Return the [X, Y] coordinate for the center point of the cell that contains the specified text.  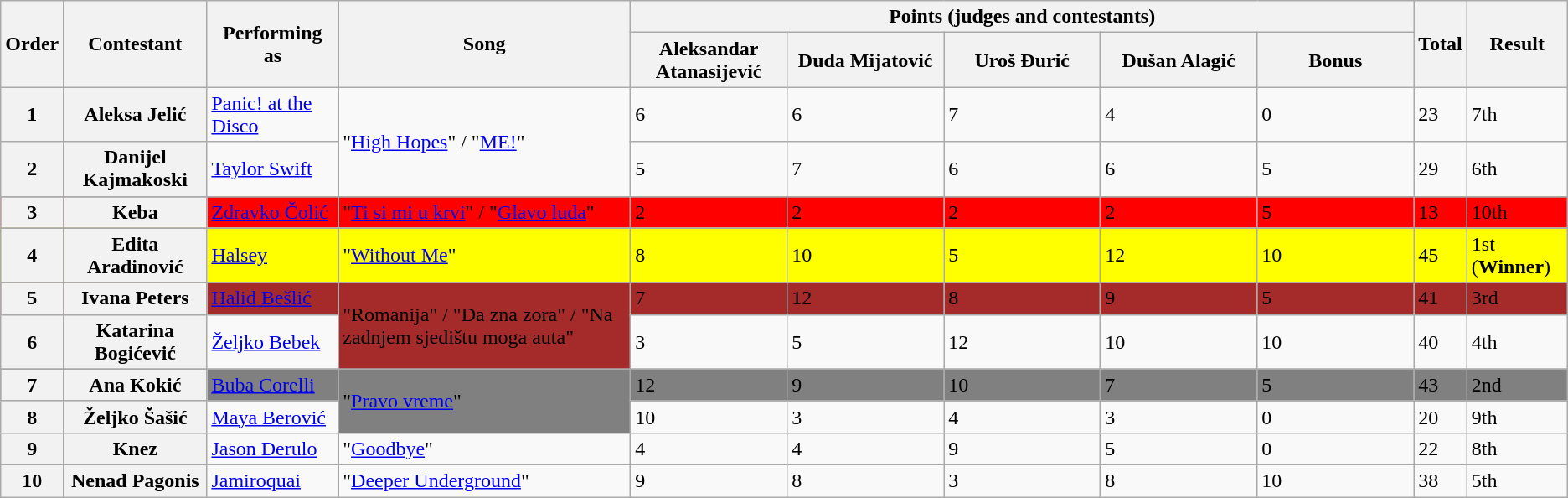
Song [484, 44]
10th [1517, 212]
Panic! at the Disco [273, 114]
Performing as [273, 44]
Halsey [273, 255]
4th [1517, 342]
13 [1441, 212]
Total [1441, 44]
Uroš Đurić [1022, 60]
1 [32, 114]
Maya Berović [273, 417]
43 [1441, 385]
29 [1441, 169]
20 [1441, 417]
1st (Winner) [1517, 255]
5th [1517, 480]
8th [1517, 449]
Points (judges and contestants) [1022, 17]
9th [1517, 417]
Knez [136, 449]
Order [32, 44]
45 [1441, 255]
"Romanija" / "Da zna zora" / "Na zadnjem sjedištu moga auta" [484, 325]
Duda Mijatović [866, 60]
Jason Derulo [273, 449]
"Goodbye" [484, 449]
3rd [1517, 298]
Danijel Kajmakoski [136, 169]
"Without Me" [484, 255]
6th [1517, 169]
"High Hopes" / "ME!" [484, 142]
Nenad Pagonis [136, 480]
40 [1441, 342]
"Ti si mi u krvi" / "Glavo luda" [484, 212]
Edita Aradinović [136, 255]
2nd [1517, 385]
Bonus [1335, 60]
Keba [136, 212]
Ivana Peters [136, 298]
Contestant [136, 44]
Aleksa Jelić [136, 114]
Buba Corelli [273, 385]
Željko Bebek [273, 342]
Jamiroquai [273, 480]
Katarina Bogićević [136, 342]
Zdravko Čolić [273, 212]
"Deeper Underground" [484, 480]
41 [1441, 298]
38 [1441, 480]
22 [1441, 449]
Ana Kokić [136, 385]
Dušan Alagić [1179, 60]
"Pravo vreme" [484, 401]
Taylor Swift [273, 169]
23 [1441, 114]
Halid Bešlić [273, 298]
Aleksandar Atanasijević [709, 60]
7th [1517, 114]
Željko Šašić [136, 417]
Result [1517, 44]
